Provide the [x, y] coordinate of the cell's center where the given text is located.  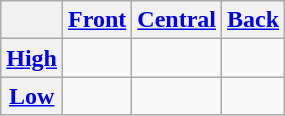
Low [32, 96]
Back [254, 20]
High [32, 58]
Front [98, 20]
Central [177, 20]
